Pinpoint the cell where the given text exists, returning its (X, Y) midpoint coordinate. 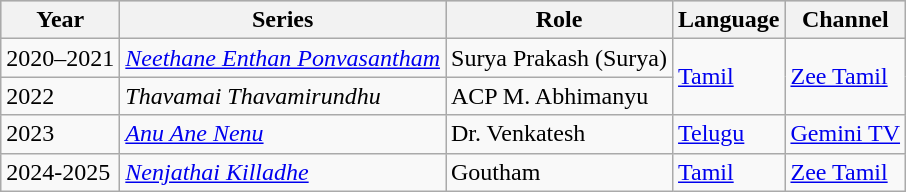
Gemini TV (846, 134)
Anu Ane Nenu (283, 134)
Nenjathai Killadhe (283, 172)
Neethane Enthan Ponvasantham (283, 58)
2024-2025 (60, 172)
ACP M. Abhimanyu (560, 96)
2020–2021 (60, 58)
2022 (60, 96)
Year (60, 20)
Role (560, 20)
Thavamai Thavamirundhu (283, 96)
Dr. Venkatesh (560, 134)
Language (729, 20)
Series (283, 20)
Goutham (560, 172)
Telugu (729, 134)
2023 (60, 134)
Channel (846, 20)
Surya Prakash (Surya) (560, 58)
